Find where the given text appears and provide that cell's center as (x, y) coordinate. 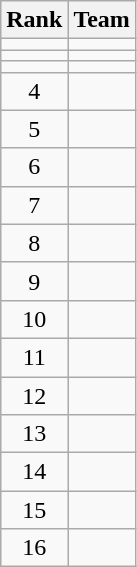
14 (34, 472)
16 (34, 548)
Rank (34, 20)
11 (34, 357)
5 (34, 129)
8 (34, 243)
15 (34, 510)
10 (34, 319)
4 (34, 91)
Team (102, 20)
9 (34, 281)
12 (34, 395)
7 (34, 205)
6 (34, 167)
13 (34, 434)
